From the cell containing the given text, extract its center point as [x, y] coordinate. 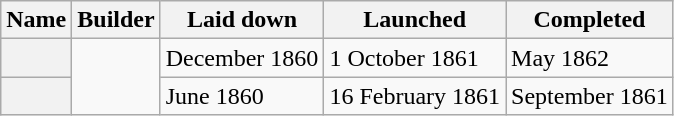
Builder [116, 20]
December 1860 [242, 58]
Launched [415, 20]
Laid down [242, 20]
16 February 1861 [415, 96]
Completed [590, 20]
Name [36, 20]
September 1861 [590, 96]
May 1862 [590, 58]
1 October 1861 [415, 58]
June 1860 [242, 96]
